Extract the (X, Y) coordinate from the center of the cell holding the provided text.  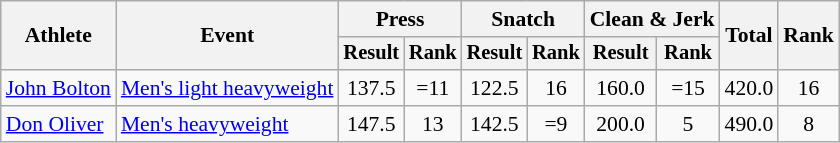
8 (808, 124)
Snatch (524, 19)
122.5 (495, 88)
13 (433, 124)
Men's heavyweight (228, 124)
Total (750, 36)
John Bolton (58, 88)
Don Oliver (58, 124)
160.0 (621, 88)
Clean & Jerk (652, 19)
Event (228, 36)
Athlete (58, 36)
420.0 (750, 88)
490.0 (750, 124)
=9 (556, 124)
=15 (688, 88)
147.5 (371, 124)
5 (688, 124)
200.0 (621, 124)
137.5 (371, 88)
Men's light heavyweight (228, 88)
142.5 (495, 124)
=11 (433, 88)
Press (400, 19)
